Extract the (X, Y) coordinate from the center of the cell holding the provided text.  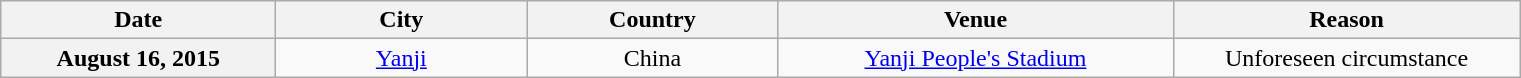
Venue (976, 20)
Date (138, 20)
Yanji (402, 58)
August 16, 2015 (138, 58)
City (402, 20)
Reason (1346, 20)
Country (652, 20)
China (652, 58)
Unforeseen circumstance (1346, 58)
Yanji People's Stadium (976, 58)
